For the text-containing cell, return its midpoint in [x, y] coordinate format. 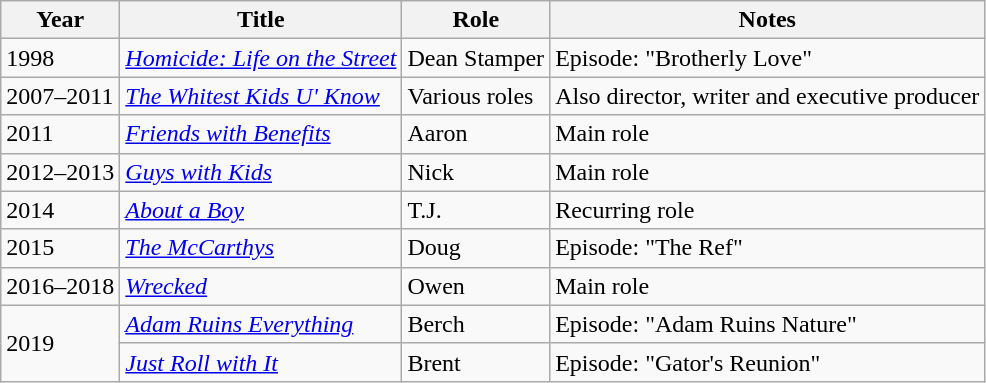
Aaron [476, 134]
2007–2011 [60, 96]
T.J. [476, 210]
1998 [60, 58]
Brent [476, 362]
Title [261, 20]
Homicide: Life on the Street [261, 58]
Episode: "Gator's Reunion" [768, 362]
Episode: "Adam Ruins Nature" [768, 324]
2012–2013 [60, 172]
Nick [476, 172]
Owen [476, 286]
2019 [60, 343]
2016–2018 [60, 286]
Role [476, 20]
Friends with Benefits [261, 134]
Episode: "The Ref" [768, 248]
Notes [768, 20]
2014 [60, 210]
Episode: "Brotherly Love" [768, 58]
The Whitest Kids U' Know [261, 96]
The McCarthys [261, 248]
Year [60, 20]
2011 [60, 134]
Various roles [476, 96]
Guys with Kids [261, 172]
Doug [476, 248]
Wrecked [261, 286]
Also director, writer and executive producer [768, 96]
Berch [476, 324]
Dean Stamper [476, 58]
Adam Ruins Everything [261, 324]
About a Boy [261, 210]
2015 [60, 248]
Just Roll with It [261, 362]
Recurring role [768, 210]
